For the text-containing cell, return its midpoint in [x, y] coordinate format. 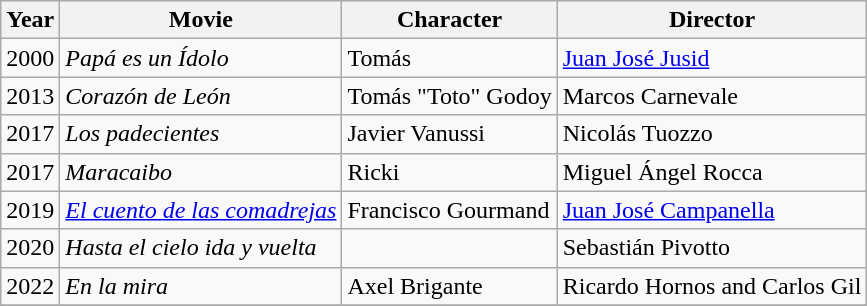
El cuento de las comadrejas [201, 210]
2013 [30, 96]
Los padecientes [201, 134]
Papá es un Ídolo [201, 58]
Character [450, 20]
Juan José Campanella [712, 210]
Sebastián Pivotto [712, 248]
Movie [201, 20]
Maracaibo [201, 172]
Juan José Jusid [712, 58]
Javier Vanussi [450, 134]
2022 [30, 286]
Hasta el cielo ida y vuelta [201, 248]
Francisco Gourmand [450, 210]
Nicolás Tuozzo [712, 134]
Axel Brigante [450, 286]
Miguel Ángel Rocca [712, 172]
2020 [30, 248]
Tomás [450, 58]
Tomás "Toto" Godoy [450, 96]
Year [30, 20]
2019 [30, 210]
2000 [30, 58]
Marcos Carnevale [712, 96]
Corazón de León [201, 96]
Ricki [450, 172]
Ricardo Hornos and Carlos Gil [712, 286]
En la mira [201, 286]
Director [712, 20]
